Find where the given text appears and provide that cell's center as (X, Y) coordinate. 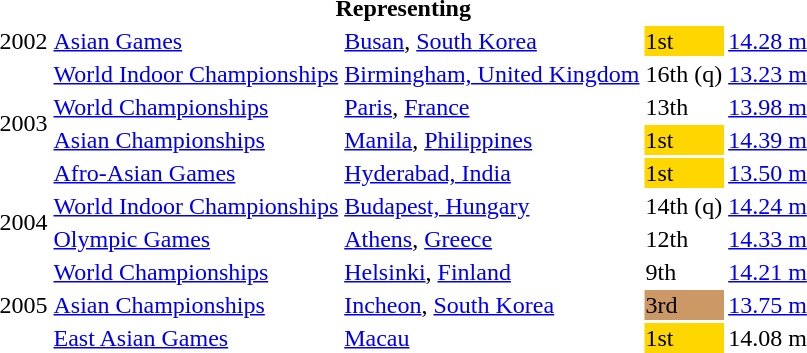
Paris, France (492, 107)
12th (684, 239)
Busan, South Korea (492, 41)
Olympic Games (196, 239)
16th (q) (684, 74)
3rd (684, 305)
Birmingham, United Kingdom (492, 74)
Athens, Greece (492, 239)
14th (q) (684, 206)
East Asian Games (196, 338)
Afro-Asian Games (196, 173)
Asian Games (196, 41)
Incheon, South Korea (492, 305)
Hyderabad, India (492, 173)
Macau (492, 338)
Budapest, Hungary (492, 206)
13th (684, 107)
Manila, Philippines (492, 140)
9th (684, 272)
Helsinki, Finland (492, 272)
